Search for the cell housing the specified text and yield its (X, Y) center coordinate. 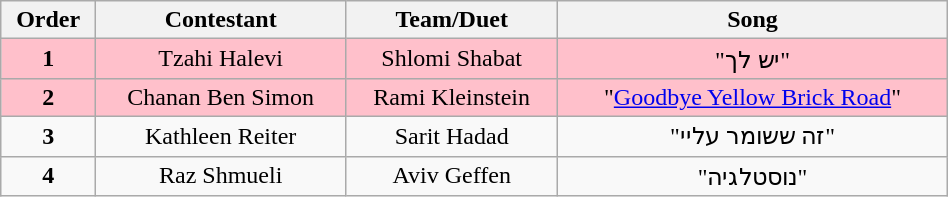
1 (48, 59)
Team/Duet (452, 20)
Sarit Hadad (452, 136)
"יש לך" (753, 59)
"נוסטלגיה" (753, 176)
Aviv Geffen (452, 176)
Raz Shmueli (221, 176)
Song (753, 20)
Kathleen Reiter (221, 136)
Tzahi Halevi (221, 59)
Rami Kleinstein (452, 97)
2 (48, 97)
Order (48, 20)
3 (48, 136)
Contestant (221, 20)
"זה ששומר עליי" (753, 136)
4 (48, 176)
Chanan Ben Simon (221, 97)
Shlomi Shabat (452, 59)
"Goodbye Yellow Brick Road" (753, 97)
